Output the [X, Y] coordinate of the center of the cell containing the given text.  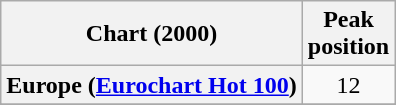
12 [348, 85]
Europe (Eurochart Hot 100) [152, 85]
Peakposition [348, 34]
Chart (2000) [152, 34]
